Identify which cell holds the provided text, then report its (X, Y) central coordinate. 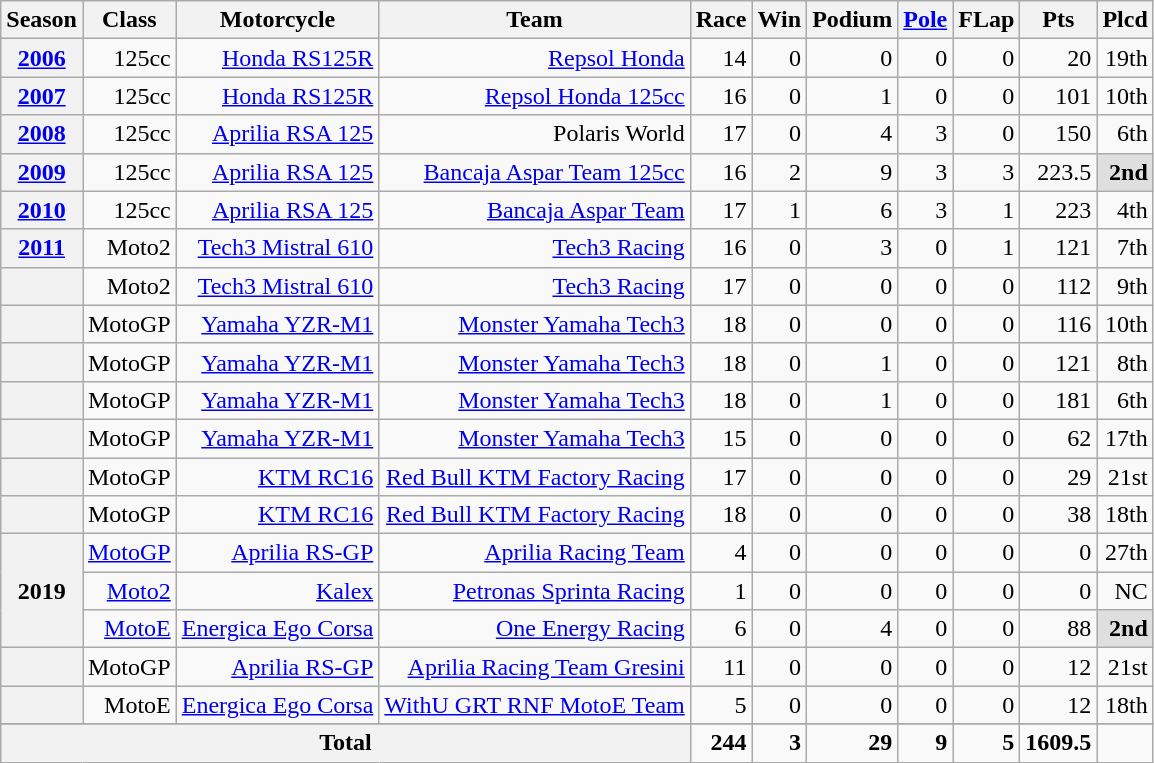
NC (1125, 591)
223.5 (1058, 172)
Plcd (1125, 20)
15 (721, 438)
112 (1058, 286)
Petronas Sprinta Racing (534, 591)
17th (1125, 438)
2 (780, 172)
Aprilia Racing Team (534, 553)
Total (346, 743)
Repsol Honda 125cc (534, 96)
11 (721, 667)
150 (1058, 134)
2008 (42, 134)
2009 (42, 172)
Race (721, 20)
116 (1058, 324)
Class (129, 20)
7th (1125, 248)
Pole (926, 20)
9th (1125, 286)
Team (534, 20)
14 (721, 58)
88 (1058, 629)
2011 (42, 248)
2006 (42, 58)
Podium (852, 20)
Season (42, 20)
Aprilia Racing Team Gresini (534, 667)
FLap (986, 20)
101 (1058, 96)
4th (1125, 210)
1609.5 (1058, 743)
20 (1058, 58)
Repsol Honda (534, 58)
Kalex (278, 591)
181 (1058, 400)
2007 (42, 96)
2019 (42, 591)
62 (1058, 438)
WithU GRT RNF MotoE Team (534, 705)
223 (1058, 210)
Win (780, 20)
One Energy Racing (534, 629)
Pts (1058, 20)
38 (1058, 515)
27th (1125, 553)
8th (1125, 362)
Motorcycle (278, 20)
19th (1125, 58)
244 (721, 743)
Bancaja Aspar Team 125cc (534, 172)
2010 (42, 210)
Polaris World (534, 134)
Bancaja Aspar Team (534, 210)
